Pinpoint the cell where the given text exists, returning its (x, y) midpoint coordinate. 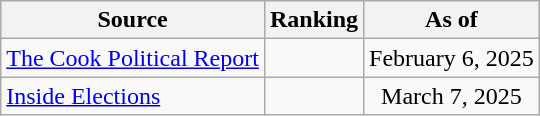
March 7, 2025 (452, 96)
Inside Elections (133, 96)
February 6, 2025 (452, 58)
The Cook Political Report (133, 58)
As of (452, 20)
Source (133, 20)
Ranking (314, 20)
